Locate the cell with the specified text and output its [X, Y] center coordinate. 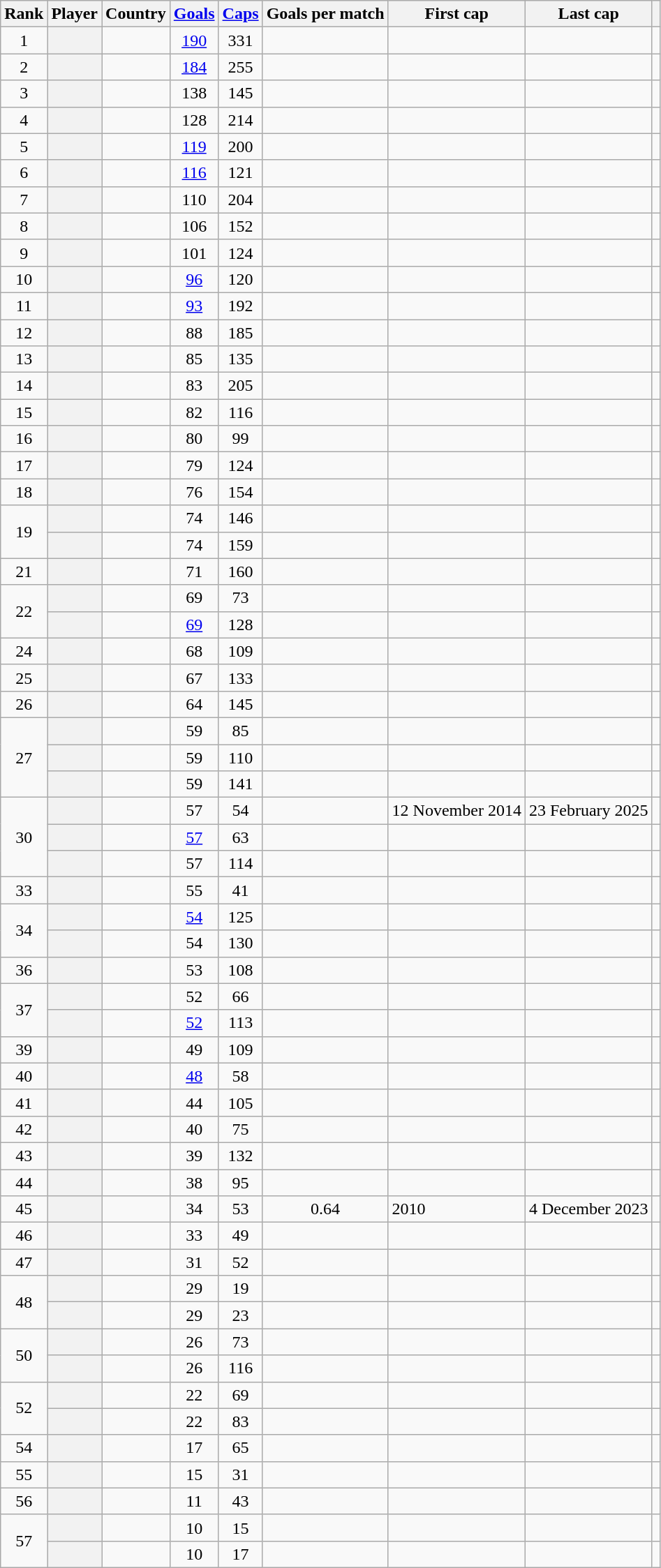
47 [24, 1262]
38 [194, 1183]
12 November 2014 [456, 811]
88 [194, 333]
138 [194, 94]
45 [24, 1209]
63 [240, 837]
23 [240, 1315]
105 [240, 1103]
56 [24, 1501]
Country [136, 14]
95 [240, 1183]
65 [240, 1448]
120 [240, 279]
99 [240, 439]
114 [240, 864]
25 [24, 678]
204 [240, 200]
185 [240, 333]
68 [194, 651]
4 December 2023 [588, 1209]
141 [240, 784]
152 [240, 226]
159 [240, 545]
184 [194, 67]
79 [194, 465]
0.64 [325, 1209]
13 [24, 359]
331 [240, 40]
4 [24, 120]
67 [194, 678]
24 [24, 651]
101 [194, 253]
42 [24, 1129]
108 [240, 970]
23 February 2025 [588, 811]
255 [240, 67]
200 [240, 147]
2 [24, 67]
93 [194, 306]
8 [24, 226]
58 [240, 1076]
6 [24, 173]
14 [24, 386]
Rank [24, 14]
190 [194, 40]
1 [24, 40]
121 [240, 173]
Goals [194, 14]
5 [24, 147]
50 [24, 1355]
27 [24, 757]
130 [240, 943]
16 [24, 439]
2010 [456, 1209]
132 [240, 1156]
66 [240, 996]
113 [240, 1023]
192 [240, 306]
18 [24, 492]
135 [240, 359]
9 [24, 253]
37 [24, 1010]
154 [240, 492]
First cap [456, 14]
96 [194, 279]
12 [24, 333]
160 [240, 572]
7 [24, 200]
106 [194, 226]
75 [240, 1129]
46 [24, 1236]
64 [194, 704]
30 [24, 837]
133 [240, 678]
76 [194, 492]
21 [24, 572]
Player [75, 14]
125 [240, 917]
205 [240, 386]
119 [194, 147]
Last cap [588, 14]
71 [194, 572]
82 [194, 412]
146 [240, 518]
3 [24, 94]
214 [240, 120]
36 [24, 970]
80 [194, 439]
Goals per match [325, 14]
Caps [240, 14]
